Identify which cell holds the provided text, then report its [x, y] central coordinate. 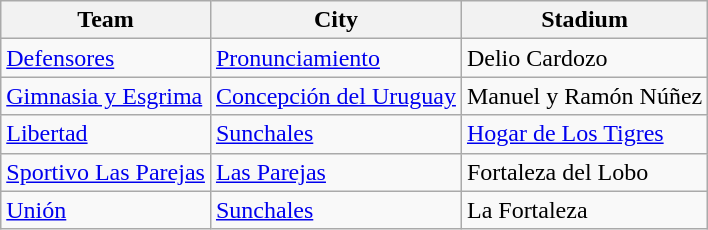
Delio Cardozo [584, 58]
Hogar de Los Tigres [584, 134]
Unión [106, 210]
City [336, 20]
Pronunciamiento [336, 58]
Defensores [106, 58]
La Fortaleza [584, 210]
Team [106, 20]
Libertad [106, 134]
Stadium [584, 20]
Las Parejas [336, 172]
Concepción del Uruguay [336, 96]
Sportivo Las Parejas [106, 172]
Fortaleza del Lobo [584, 172]
Manuel y Ramón Núñez [584, 96]
Gimnasia y Esgrima [106, 96]
